Search for the cell housing the specified text and yield its (x, y) center coordinate. 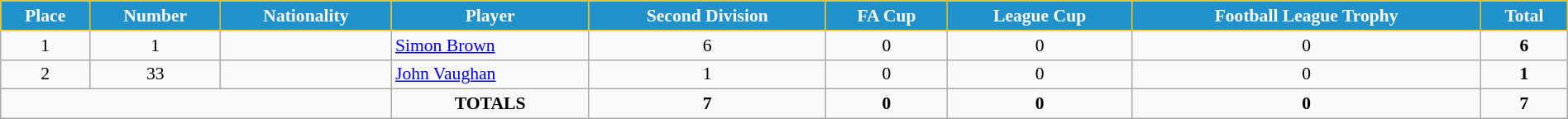
Player (490, 16)
2 (45, 74)
Simon Brown (490, 45)
Football League Trophy (1306, 16)
League Cup (1040, 16)
TOTALS (490, 104)
Nationality (306, 16)
Second Division (707, 16)
Number (155, 16)
Place (45, 16)
FA Cup (887, 16)
John Vaughan (490, 74)
33 (155, 74)
Total (1524, 16)
